Provide the (x, y) coordinate of the cell's center where the given text is located.  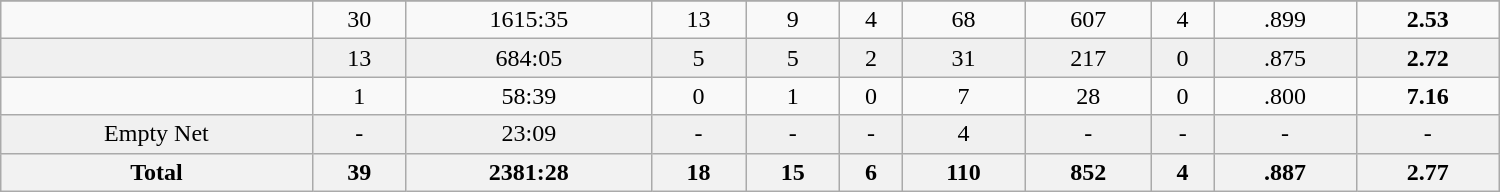
2.53 (1428, 20)
30 (359, 20)
31 (964, 58)
7 (964, 96)
684:05 (528, 58)
18 (698, 172)
.800 (1286, 96)
68 (964, 20)
2 (871, 58)
23:09 (528, 134)
1615:35 (528, 20)
852 (1088, 172)
2381:28 (528, 172)
607 (1088, 20)
7.16 (1428, 96)
.899 (1286, 20)
39 (359, 172)
217 (1088, 58)
15 (793, 172)
6 (871, 172)
2.72 (1428, 58)
58:39 (528, 96)
9 (793, 20)
28 (1088, 96)
.887 (1286, 172)
110 (964, 172)
.875 (1286, 58)
2.77 (1428, 172)
Empty Net (156, 134)
Total (156, 172)
